Locate the cell with the specified text and output its [X, Y] center coordinate. 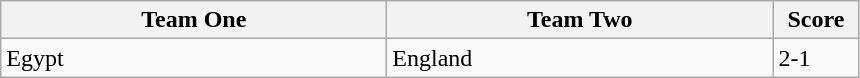
Egypt [194, 58]
England [580, 58]
Score [816, 20]
Team One [194, 20]
2-1 [816, 58]
Team Two [580, 20]
